Extract the [x, y] coordinate from the center of the cell holding the provided text.  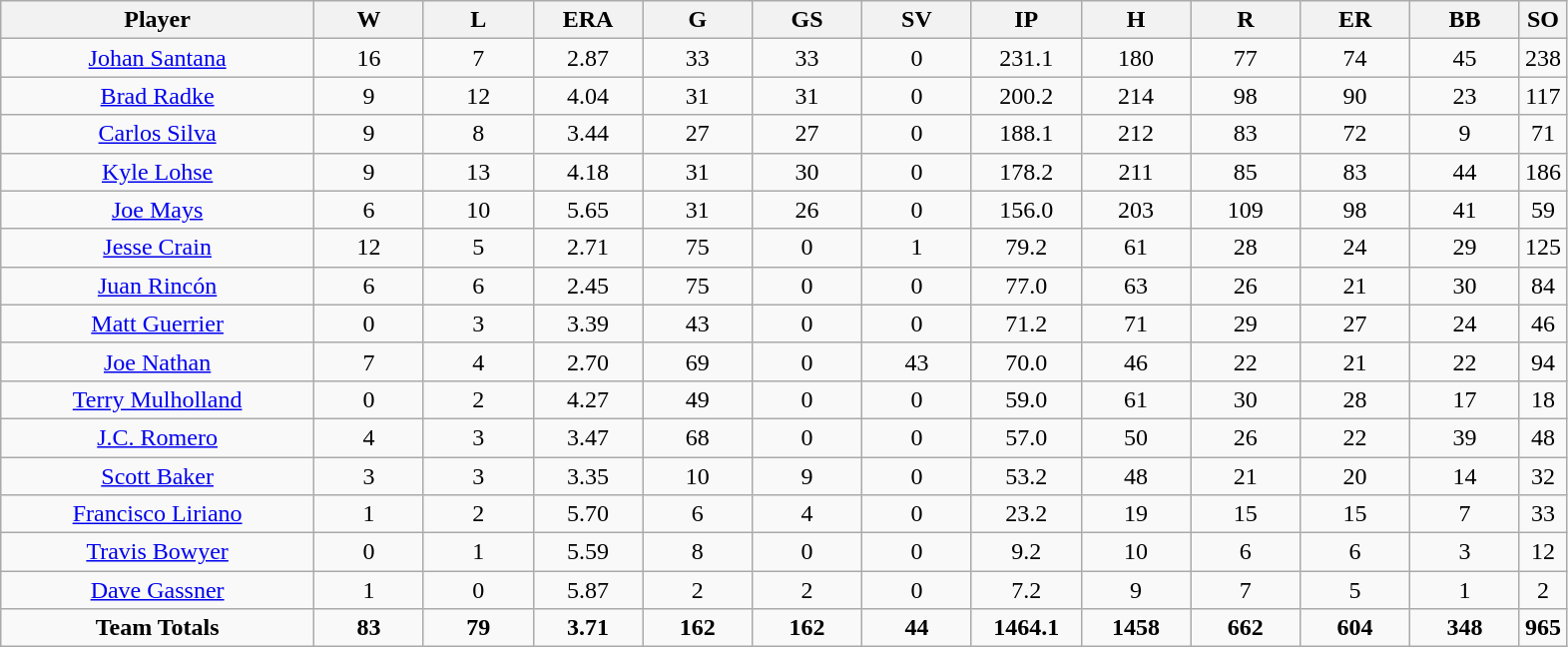
59 [1543, 210]
45 [1465, 58]
Terry Mulholland [158, 399]
90 [1355, 96]
72 [1355, 134]
1464.1 [1026, 628]
63 [1136, 286]
Matt Guerrier [158, 323]
19 [1136, 514]
59.0 [1026, 399]
212 [1136, 134]
117 [1543, 96]
G [698, 20]
5.65 [588, 210]
ERA [588, 20]
7.2 [1026, 590]
23 [1465, 96]
94 [1543, 361]
13 [478, 172]
Dave Gassner [158, 590]
H [1136, 20]
Jesse Crain [158, 248]
Carlos Silva [158, 134]
SO [1543, 20]
SV [917, 20]
156.0 [1026, 210]
214 [1136, 96]
180 [1136, 58]
211 [1136, 172]
ER [1355, 20]
Brad Radke [158, 96]
71.2 [1026, 323]
5.87 [588, 590]
IP [1026, 20]
14 [1465, 476]
Joe Mays [158, 210]
5.70 [588, 514]
5.59 [588, 552]
77 [1246, 58]
200.2 [1026, 96]
125 [1543, 248]
2.87 [588, 58]
662 [1246, 628]
9.2 [1026, 552]
79.2 [1026, 248]
L [478, 20]
348 [1465, 628]
3.35 [588, 476]
178.2 [1026, 172]
3.39 [588, 323]
Team Totals [158, 628]
70.0 [1026, 361]
238 [1543, 58]
74 [1355, 58]
109 [1246, 210]
3.71 [588, 628]
50 [1136, 437]
Scott Baker [158, 476]
32 [1543, 476]
20 [1355, 476]
84 [1543, 286]
BB [1465, 20]
Player [158, 20]
41 [1465, 210]
79 [478, 628]
1458 [1136, 628]
604 [1355, 628]
J.C. Romero [158, 437]
39 [1465, 437]
16 [368, 58]
186 [1543, 172]
188.1 [1026, 134]
2.71 [588, 248]
Juan Rincón [158, 286]
69 [698, 361]
Kyle Lohse [158, 172]
W [368, 20]
18 [1543, 399]
Joe Nathan [158, 361]
R [1246, 20]
Travis Bowyer [158, 552]
17 [1465, 399]
68 [698, 437]
231.1 [1026, 58]
3.47 [588, 437]
53.2 [1026, 476]
4.27 [588, 399]
Francisco Liriano [158, 514]
23.2 [1026, 514]
GS [807, 20]
49 [698, 399]
85 [1246, 172]
4.04 [588, 96]
2.70 [588, 361]
965 [1543, 628]
Johan Santana [158, 58]
2.45 [588, 286]
4.18 [588, 172]
3.44 [588, 134]
203 [1136, 210]
57.0 [1026, 437]
77.0 [1026, 286]
